From the cell containing the given text, extract its center point as [x, y] coordinate. 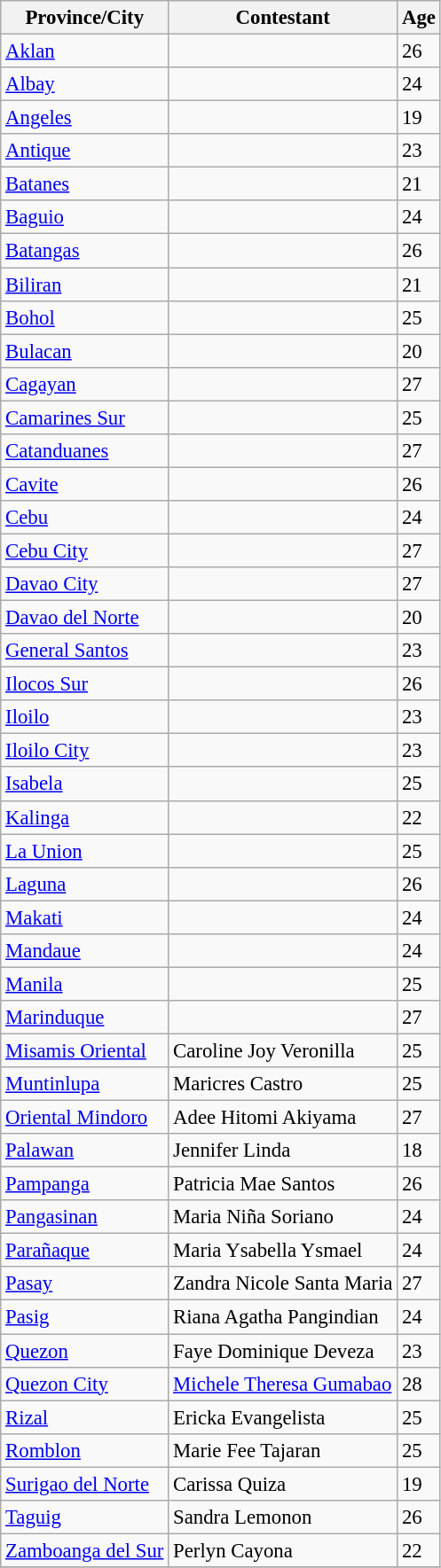
Bulacan [85, 351]
Taguig [85, 1517]
Maricres Castro [283, 1084]
Angeles [85, 118]
Batanes [85, 184]
Zamboanga del Sur [85, 1550]
Quezon [85, 1351]
Parañaque [85, 1251]
Davao City [85, 584]
Faye Dominique Deveza [283, 1351]
Province/City [85, 18]
Antique [85, 151]
Cavite [85, 484]
Bohol [85, 317]
Sandra Lemonon [283, 1517]
Aklan [85, 51]
Contestant [283, 18]
Misamis Oriental [85, 1050]
Pasay [85, 1284]
Catanduanes [85, 451]
Mandaue [85, 951]
Ericka Evangelista [283, 1417]
Camarines Sur [85, 417]
Kalinga [85, 817]
Albay [85, 84]
Maria Niña Soriano [283, 1217]
Jennifer Linda [283, 1151]
Perlyn Cayona [283, 1550]
Batangas [85, 251]
Zandra Nicole Santa Maria [283, 1284]
Pangasinan [85, 1217]
Cebu [85, 518]
Biliran [85, 285]
28 [419, 1384]
Iloilo [85, 717]
Pampanga [85, 1184]
Davao del Norte [85, 618]
La Union [85, 851]
Ilocos Sur [85, 684]
General Santos [85, 651]
Maria Ysabella Ysmael [283, 1251]
18 [419, 1151]
Riana Agatha Pangindian [283, 1317]
Michele Theresa Gumabao [283, 1384]
Surigao del Norte [85, 1484]
Patricia Mae Santos [283, 1184]
Carissa Quiza [283, 1484]
Oriental Mindoro [85, 1118]
Baguio [85, 217]
Caroline Joy Veronilla [283, 1050]
Marinduque [85, 1018]
Rizal [85, 1417]
Adee Hitomi Akiyama [283, 1118]
Iloilo City [85, 751]
Quezon City [85, 1384]
Pasig [85, 1317]
Age [419, 18]
Laguna [85, 884]
Manila [85, 984]
Cebu City [85, 550]
Romblon [85, 1450]
Muntinlupa [85, 1084]
Palawan [85, 1151]
Makati [85, 917]
Isabela [85, 784]
Cagayan [85, 384]
Marie Fee Tajaran [283, 1450]
